Return (x, y) of the center of cell containing provided text 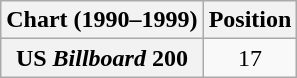
Position (250, 20)
17 (250, 58)
Chart (1990–1999) (102, 20)
US Billboard 200 (102, 58)
